Pinpoint the cell where the given text exists, returning its [x, y] midpoint coordinate. 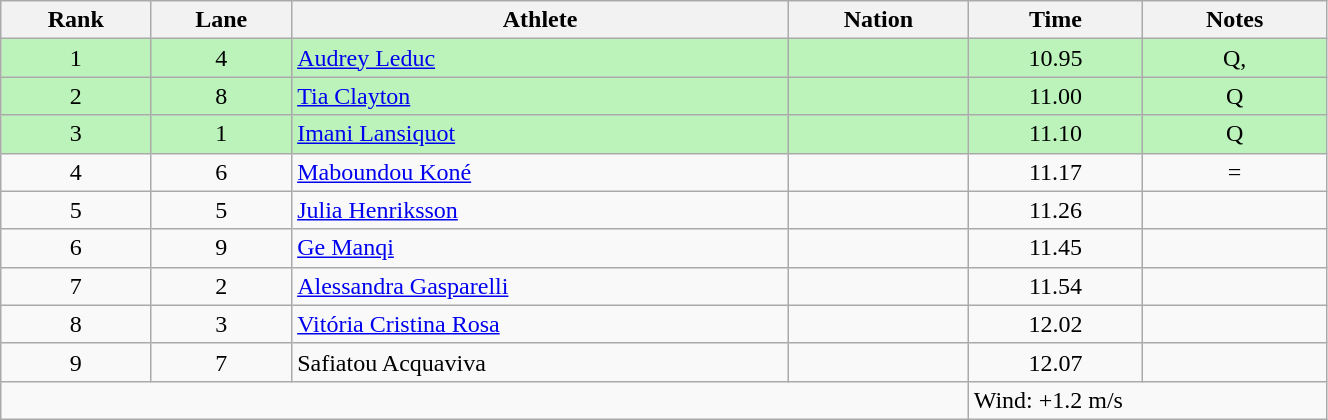
Safiatou Acquaviva [540, 362]
Imani Lansiquot [540, 134]
12.02 [1056, 324]
Julia Henriksson [540, 210]
Time [1056, 20]
Q, [1235, 58]
Audrey Leduc [540, 58]
11.10 [1056, 134]
Tia Clayton [540, 96]
Nation [878, 20]
11.26 [1056, 210]
= [1235, 172]
Rank [76, 20]
10.95 [1056, 58]
11.00 [1056, 96]
Athlete [540, 20]
Maboundou Koné [540, 172]
Vitória Cristina Rosa [540, 324]
11.17 [1056, 172]
Alessandra Gasparelli [540, 286]
Notes [1235, 20]
11.45 [1056, 248]
Ge Manqi [540, 248]
11.54 [1056, 286]
12.07 [1056, 362]
Wind: +1.2 m/s [1147, 400]
Lane [222, 20]
